For the text-containing cell, return its midpoint in (x, y) coordinate format. 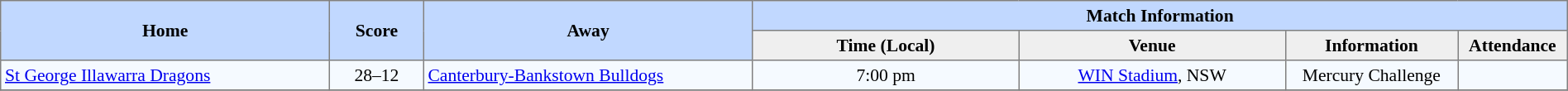
Time (Local) (886, 45)
St George Illawarra Dragons (165, 75)
Mercury Challenge (1371, 75)
Home (165, 31)
Information (1371, 45)
Score (377, 31)
28–12 (377, 75)
Attendance (1513, 45)
Canterbury-Bankstown Bulldogs (588, 75)
7:00 pm (886, 75)
Venue (1152, 45)
Away (588, 31)
Match Information (1159, 16)
WIN Stadium, NSW (1152, 75)
